Detect which cell encompasses the target text, then output its (X, Y) center coordinate. 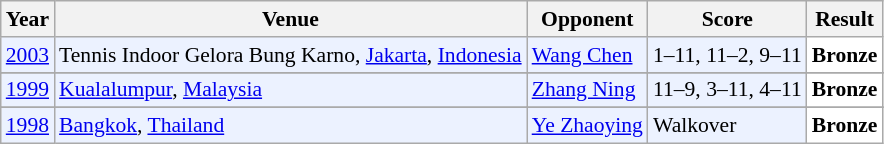
2003 (28, 55)
Result (845, 19)
Kualalumpur, Malaysia (290, 90)
1999 (28, 90)
Tennis Indoor Gelora Bung Karno, Jakarta, Indonesia (290, 55)
Score (728, 19)
1–11, 11–2, 9–11 (728, 55)
1998 (28, 126)
Bangkok, Thailand (290, 126)
Wang Chen (588, 55)
Walkover (728, 126)
Zhang Ning (588, 90)
Year (28, 19)
Opponent (588, 19)
Ye Zhaoying (588, 126)
11–9, 3–11, 4–11 (728, 90)
Venue (290, 19)
